Detect which cell encompasses the target text, then output its [x, y] center coordinate. 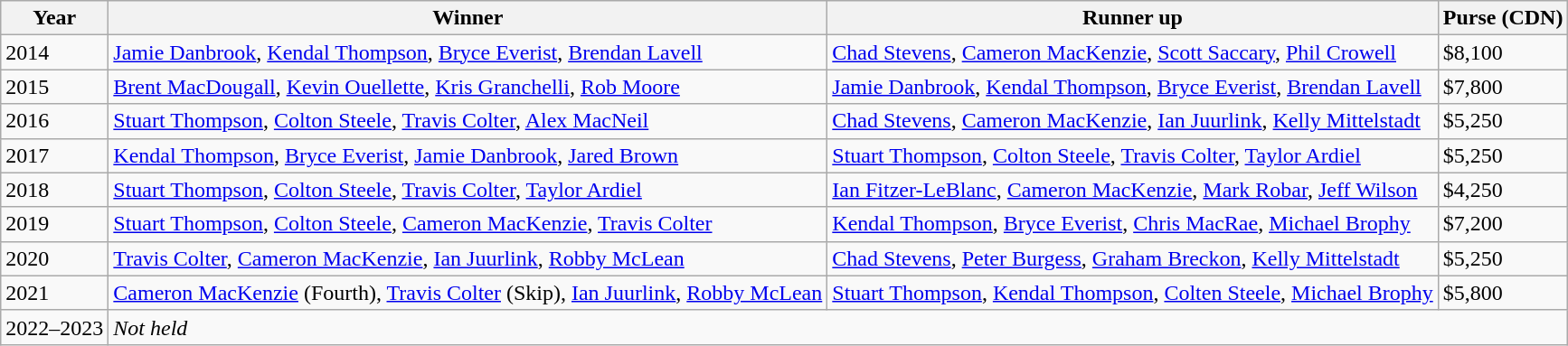
Cameron MacKenzie (Fourth), Travis Colter (Skip), Ian Juurlink, Robby McLean [468, 293]
$7,800 [1503, 87]
Brent MacDougall, Kevin Ouellette, Kris Granchelli, Rob Moore [468, 87]
Year [54, 18]
$8,100 [1503, 52]
$7,200 [1503, 224]
2019 [54, 224]
Stuart Thompson, Colton Steele, Cameron MacKenzie, Travis Colter [468, 224]
Runner up [1132, 18]
Winner [468, 18]
2015 [54, 87]
Travis Colter, Cameron MacKenzie, Ian Juurlink, Robby McLean [468, 258]
Kendal Thompson, Bryce Everist, Jamie Danbrook, Jared Brown [468, 155]
Stuart Thompson, Kendal Thompson, Colten Steele, Michael Brophy [1132, 293]
2018 [54, 190]
Chad Stevens, Peter Burgess, Graham Breckon, Kelly Mittelstadt [1132, 258]
Not held [838, 327]
2014 [54, 52]
$4,250 [1503, 190]
Stuart Thompson, Colton Steele, Travis Colter, Alex MacNeil [468, 121]
Chad Stevens, Cameron MacKenzie, Ian Juurlink, Kelly Mittelstadt [1132, 121]
2017 [54, 155]
Kendal Thompson, Bryce Everist, Chris MacRae, Michael Brophy [1132, 224]
Ian Fitzer-LeBlanc, Cameron MacKenzie, Mark Robar, Jeff Wilson [1132, 190]
2022–2023 [54, 327]
$5,800 [1503, 293]
2016 [54, 121]
Purse (CDN) [1503, 18]
Chad Stevens, Cameron MacKenzie, Scott Saccary, Phil Crowell [1132, 52]
2020 [54, 258]
2021 [54, 293]
